From the cell containing the given text, extract its center point as (x, y) coordinate. 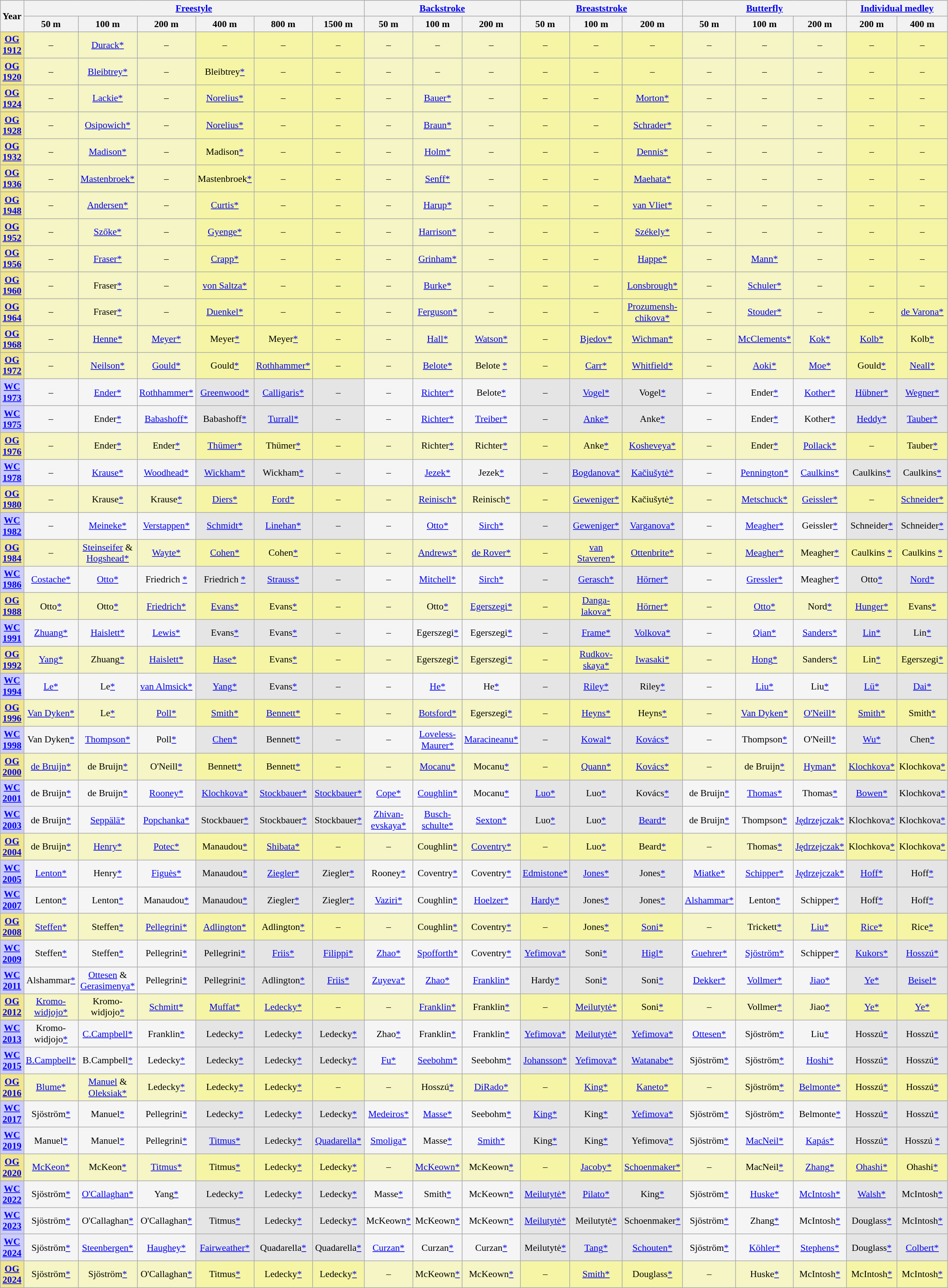
OG 1992 (12, 659)
Butterfly (764, 8)
Gressler* (764, 580)
Walsh* (872, 1194)
Hyman* (820, 767)
de Varona* (922, 312)
Smoliga* (388, 1141)
Grinham* (438, 259)
Medeiros* (388, 1114)
OG 2016 (12, 1087)
Neall* (922, 366)
Prozumensh-chikova* (652, 312)
Kowal* (596, 740)
Higl* (652, 954)
Popchanka* (167, 820)
Bauer* (438, 99)
OG 2024 (12, 1274)
Hase* (225, 659)
Bjedov* (596, 339)
OG 2000 (12, 767)
Kok* (820, 339)
Moe* (820, 366)
OG 1956 (12, 259)
Spofforth* (438, 954)
OG 1980 (12, 499)
OG 1968 (12, 339)
Pilato* (596, 1194)
Henne* (108, 339)
WC 1994 (12, 686)
Danga-lakova* (596, 606)
Linehan* (283, 526)
WC 2022 (12, 1194)
Varganova* (652, 526)
Steinseifer & Hogshead* (108, 553)
Filippi* (338, 954)
Calligaris* (283, 393)
Bowen* (872, 793)
Muffat* (225, 1007)
Hoshi* (820, 1061)
Manuel & Oleksiak* (108, 1087)
Steenbergen* (108, 1248)
WC 2015 (12, 1061)
Miatke* (709, 874)
Diers* (225, 499)
Aoki* (764, 366)
OG 1984 (12, 553)
Verstappen* (167, 526)
OG 1948 (12, 205)
Köhler* (764, 1248)
Colbert* (922, 1248)
Hoelzer* (491, 900)
Wu* (872, 740)
Johansson* (545, 1061)
Harrison* (438, 232)
Kapás* (820, 1141)
Beisel* (922, 980)
Heddy* (872, 419)
OG 1988 (12, 606)
WC 1973 (12, 393)
WC 2019 (12, 1141)
WC 1991 (12, 633)
WC 2023 (12, 1221)
Pennington* (764, 472)
Wegner* (922, 393)
Hosszú * (922, 1141)
Freestyle (194, 8)
800 m (283, 24)
OG 1928 (12, 125)
Wayte* (167, 553)
Loveless-Maurer* (438, 740)
Ottesen* (709, 1034)
de Rover* (491, 553)
Cope* (388, 793)
Hong* (764, 659)
Treiber* (491, 419)
Pollack* (820, 446)
Vaziri* (388, 900)
Trickett* (764, 927)
Morton* (652, 99)
Shibata* (283, 846)
Bogdanova* (596, 472)
van Almsick* (167, 686)
Meineke* (108, 526)
OG 1936 (12, 178)
Duenkel* (225, 312)
McClements* (764, 339)
Greenwood* (225, 393)
OG 2008 (12, 927)
1500 m (338, 24)
WC 1978 (12, 472)
OG 1924 (12, 99)
DiRado* (491, 1087)
Breaststroke (602, 8)
Mann* (764, 259)
Harup* (438, 205)
Busch-schulte* (438, 820)
Watanabe* (652, 1061)
WC 2017 (12, 1114)
OG 1960 (12, 286)
Year (12, 16)
OG 1932 (12, 152)
Backstroke (442, 8)
OG 1952 (12, 232)
WC 2003 (12, 820)
Ferguson* (438, 312)
WC 2009 (12, 954)
Osipowich* (108, 125)
Belote * (491, 366)
Maracineanu* (491, 740)
OG 2012 (12, 1007)
Curtis* (225, 205)
Whitfield* (652, 366)
Kosheveya* (652, 446)
Stouder* (764, 312)
Wichman* (652, 339)
Zuyeva* (388, 980)
Schmidt* (225, 526)
Costache* (51, 580)
Durack* (108, 45)
Qian* (764, 633)
Watson* (491, 339)
Maehata* (652, 178)
Mitchell* (438, 580)
Schrader* (652, 125)
WC 1975 (12, 419)
Szőke* (108, 232)
Kukors* (872, 954)
Tang* (596, 1248)
von Saltza* (225, 286)
Stephens* (820, 1248)
Guehrer* (709, 954)
Dai* (922, 686)
Neilson* (108, 366)
Woodhead* (167, 472)
Lonsbrough* (652, 286)
WC 2001 (12, 793)
Dennis* (652, 152)
Volkova* (652, 633)
Frame* (596, 633)
Edmistone* (545, 874)
Gyenge* (225, 232)
OG 1912 (12, 45)
Lü* (872, 686)
Gerasch* (596, 580)
OG 1972 (12, 366)
Schuler* (764, 286)
Jacoby* (596, 1167)
WC 1982 (12, 526)
Sexton* (491, 820)
WC 2011 (12, 980)
Iwasaki* (652, 659)
C.Campbell* (108, 1034)
Senff* (438, 178)
van Staveren* (596, 553)
OG 1920 (12, 72)
Fu* (388, 1061)
OG 1964 (12, 312)
WC 2007 (12, 900)
WC 1998 (12, 740)
Friedrich* (167, 606)
Hübner* (872, 393)
Figuès* (167, 874)
Hall* (438, 339)
Lackie* (108, 99)
Fairweather* (225, 1248)
Andrews* (438, 553)
Turrall* (283, 419)
WC 2024 (12, 1248)
Braun* (438, 125)
Székely* (652, 232)
Seppälä* (108, 820)
Zhivan-evskaya* (388, 820)
Crapp* (225, 259)
OG 1996 (12, 714)
Carr* (596, 366)
Individual medley (897, 8)
Strauss* (283, 580)
Blume* (51, 1087)
WC 2005 (12, 874)
Burke* (438, 286)
Metschuck* (764, 499)
van Vliet* (652, 205)
Botsford* (438, 714)
Rudkov-skaya* (596, 659)
OG 1976 (12, 446)
Kaneto* (652, 1087)
WC 1986 (12, 580)
Ottenbrite* (652, 553)
Dekker* (709, 980)
Happe* (652, 259)
Hunger* (872, 606)
Haughey* (167, 1248)
Schouten* (652, 1248)
Schmitt* (167, 1007)
OG 2020 (12, 1167)
Holm* (438, 152)
Quann* (596, 767)
Lewis* (167, 633)
WC 2013 (12, 1034)
Andersen* (108, 205)
Potec* (167, 846)
Ottesen & Gerasimenya* (108, 980)
Ford* (283, 499)
OG 2004 (12, 846)
